Scan for the cell matching the given text and deliver its (x, y) coordinate at center. 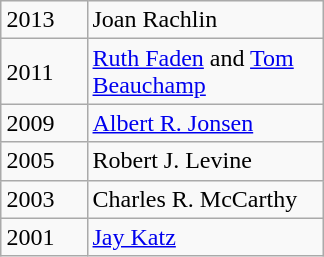
2003 (44, 199)
Ruth Faden and Tom Beauchamp (205, 72)
Jay Katz (205, 237)
Joan Rachlin (205, 20)
2005 (44, 161)
Albert R. Jonsen (205, 123)
2001 (44, 237)
Charles R. McCarthy (205, 199)
2011 (44, 72)
Robert J. Levine (205, 161)
2013 (44, 20)
2009 (44, 123)
